Pinpoint the cell where the given text exists, returning its (X, Y) midpoint coordinate. 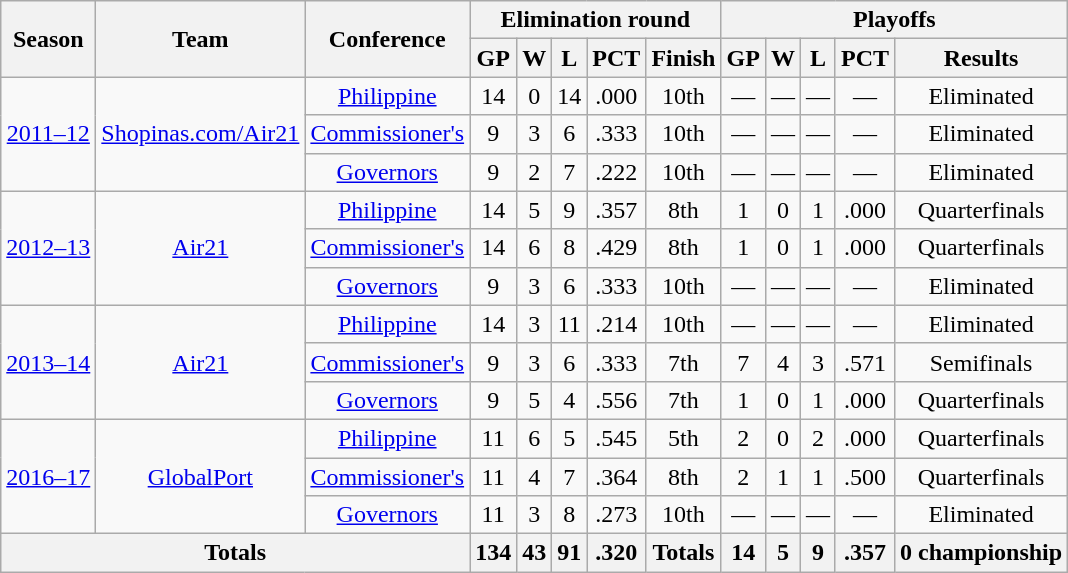
.364 (616, 477)
Results (982, 58)
2013–14 (48, 362)
2011–12 (48, 134)
134 (494, 553)
91 (570, 553)
Finish (684, 58)
.273 (616, 515)
.320 (616, 553)
43 (534, 553)
.222 (616, 172)
.214 (616, 324)
Elimination round (596, 20)
5th (684, 438)
GlobalPort (200, 476)
.545 (616, 438)
0 championship (982, 553)
Semifinals (982, 362)
2012–13 (48, 248)
.500 (864, 477)
Season (48, 39)
Conference (388, 39)
Team (200, 39)
.556 (616, 400)
Shopinas.com/Air21 (200, 134)
.571 (864, 362)
Playoffs (894, 20)
.429 (616, 248)
2016–17 (48, 476)
